Scan for the cell matching the given text and deliver its [X, Y] coordinate at center. 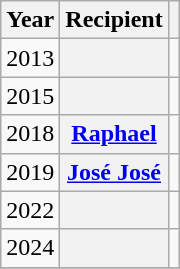
Year [30, 20]
2015 [30, 96]
2019 [30, 172]
Raphael [114, 134]
Recipient [114, 20]
2024 [30, 248]
2018 [30, 134]
2013 [30, 58]
José José [114, 172]
2022 [30, 210]
